From the cell containing the given text, extract its center point as (x, y) coordinate. 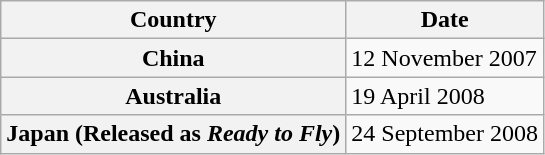
Japan (Released as Ready to Fly) (174, 134)
China (174, 58)
19 April 2008 (445, 96)
Australia (174, 96)
24 September 2008 (445, 134)
12 November 2007 (445, 58)
Country (174, 20)
Date (445, 20)
